Return the (x, y) coordinate for the center point of the cell that contains the specified text.  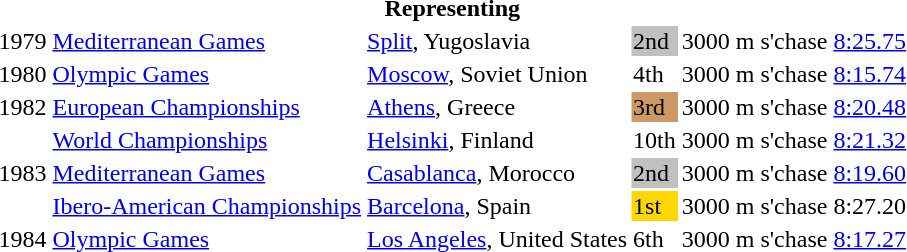
Athens, Greece (498, 107)
Ibero-American Championships (207, 206)
Moscow, Soviet Union (498, 74)
Olympic Games (207, 74)
3rd (655, 107)
Casablanca, Morocco (498, 173)
Split, Yugoslavia (498, 41)
Barcelona, Spain (498, 206)
4th (655, 74)
World Championships (207, 140)
1st (655, 206)
European Championships (207, 107)
10th (655, 140)
Helsinki, Finland (498, 140)
